Scan for the cell matching the given text and deliver its [X, Y] coordinate at center. 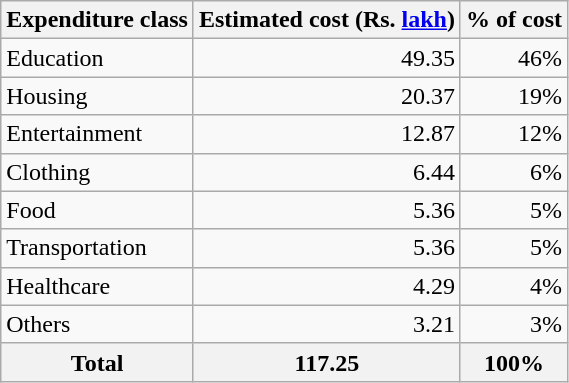
100% [514, 362]
117.25 [326, 362]
Education [98, 58]
19% [514, 96]
Housing [98, 96]
Others [98, 324]
% of cost [514, 20]
49.35 [326, 58]
Food [98, 210]
3% [514, 324]
6% [514, 172]
Total [98, 362]
Estimated cost (Rs. lakh) [326, 20]
Clothing [98, 172]
12.87 [326, 134]
Entertainment [98, 134]
Healthcare [98, 286]
4.29 [326, 286]
46% [514, 58]
6.44 [326, 172]
3.21 [326, 324]
12% [514, 134]
4% [514, 286]
Transportation [98, 248]
Expenditure class [98, 20]
20.37 [326, 96]
